Search for the cell housing the specified text and yield its (X, Y) center coordinate. 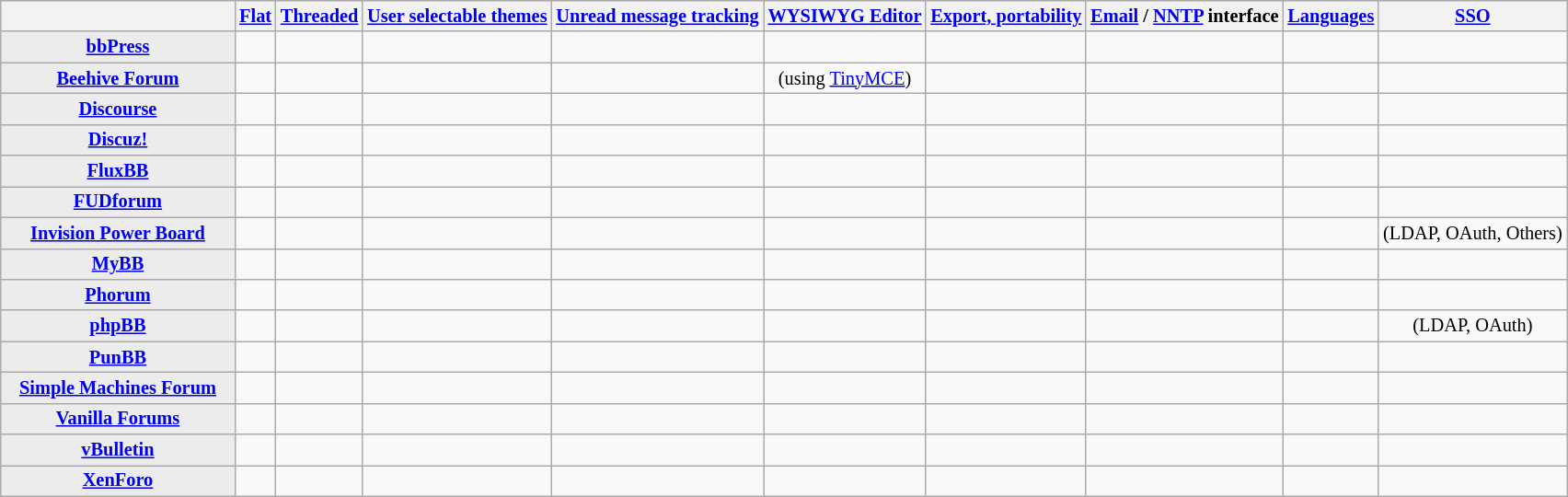
(LDAP, OAuth) (1472, 326)
SSO (1472, 16)
Discuz! (118, 140)
Beehive Forum (118, 78)
FluxBB (118, 171)
(LDAP, OAuth, Others) (1472, 233)
(using TinyMCE) (845, 78)
Phorum (118, 295)
Vanilla Forums (118, 419)
Flat (256, 16)
FUDforum (118, 202)
bbPress (118, 47)
phpBB (118, 326)
WYSIWYG Editor (845, 16)
Simple Machines Forum (118, 387)
MyBB (118, 264)
PunBB (118, 357)
Export, portability (1006, 16)
User selectable themes (456, 16)
vBulletin (118, 450)
XenForo (118, 480)
Discourse (118, 109)
Invision Power Board (118, 233)
Email / NNTP interface (1184, 16)
Unread message tracking (657, 16)
Threaded (319, 16)
Languages (1331, 16)
